Pinpoint the cell where the given text exists, returning its (x, y) midpoint coordinate. 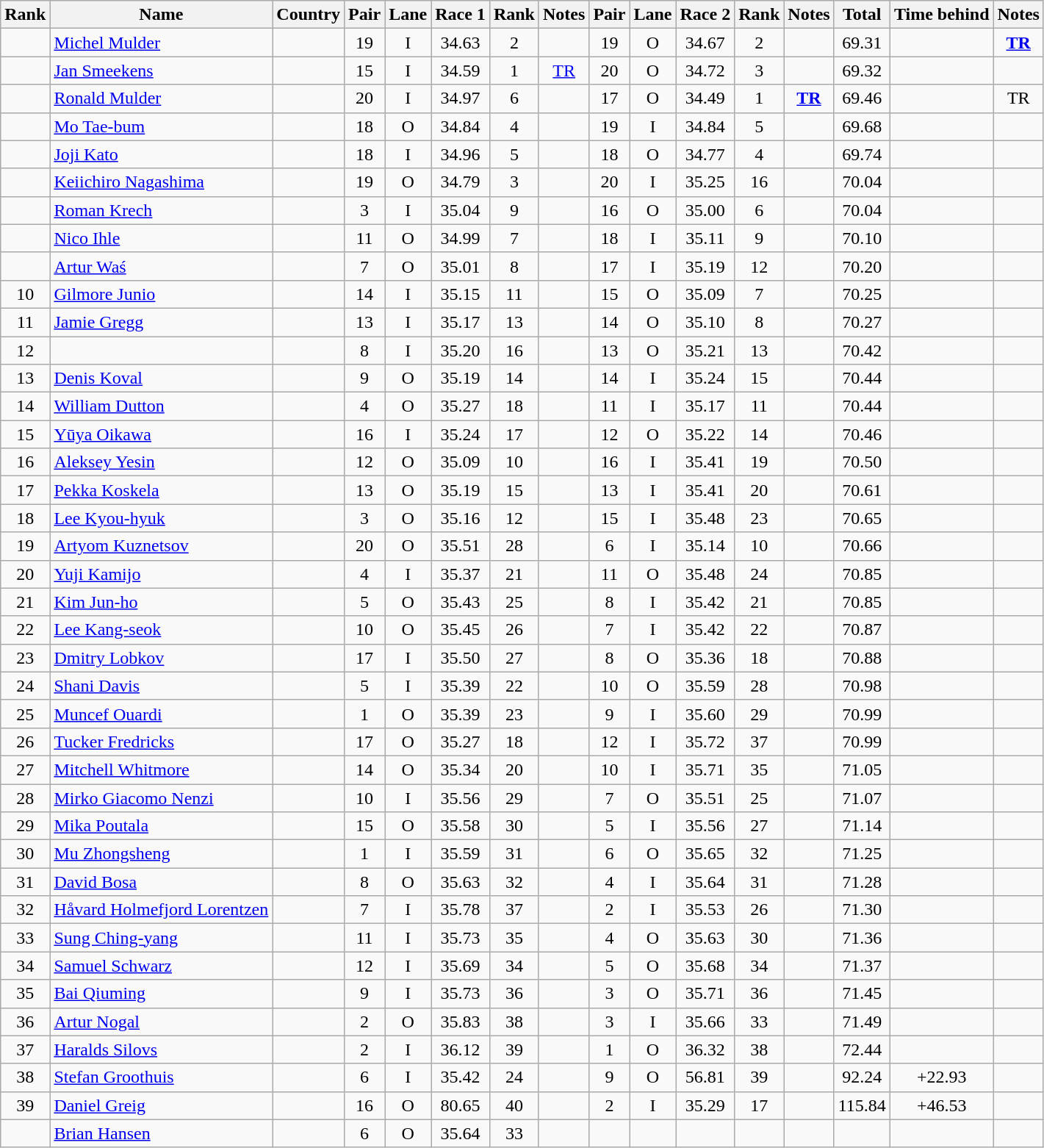
71.30 (862, 910)
35.15 (461, 294)
35.65 (705, 854)
Artur Nogal (162, 1022)
Joji Kato (162, 154)
Kim Jun-ho (162, 602)
Mo Tae-bum (162, 126)
35.37 (461, 574)
70.46 (862, 434)
35.14 (705, 546)
Lee Kang-seok (162, 630)
35.36 (705, 658)
80.65 (461, 1105)
Artur Waś (162, 266)
Mu Zhongsheng (162, 854)
William Dutton (162, 406)
34.59 (461, 71)
34.79 (461, 182)
Roman Krech (162, 210)
71.07 (862, 797)
35.22 (705, 434)
35.58 (461, 826)
70.25 (862, 294)
Gilmore Junio (162, 294)
Haralds Silovs (162, 1050)
Lee Kyou-hyuk (162, 518)
35.01 (461, 266)
70.66 (862, 546)
David Bosa (162, 882)
Jamie Gregg (162, 322)
34.67 (705, 43)
Mika Poutala (162, 826)
Mirko Giacomo Nenzi (162, 797)
35.11 (705, 238)
69.31 (862, 43)
34.77 (705, 154)
70.42 (862, 351)
+22.93 (942, 1077)
56.81 (705, 1077)
34.49 (705, 98)
34.99 (461, 238)
35.50 (461, 658)
35.45 (461, 630)
Håvard Holmefjord Lorentzen (162, 910)
70.61 (862, 490)
Sung Ching-yang (162, 938)
70.87 (862, 630)
34.63 (461, 43)
Ronald Mulder (162, 98)
36.12 (461, 1050)
70.27 (862, 322)
35.10 (705, 322)
Artyom Kuznetsov (162, 546)
35.78 (461, 910)
69.68 (862, 126)
Brian Hansen (162, 1133)
Jan Smeekens (162, 71)
70.88 (862, 658)
Yuji Kamijo (162, 574)
35.34 (461, 769)
Samuel Schwarz (162, 966)
69.74 (862, 154)
69.32 (862, 71)
71.37 (862, 966)
35.25 (705, 182)
35.69 (461, 966)
72.44 (862, 1050)
Shani Davis (162, 686)
34.72 (705, 71)
36.32 (705, 1050)
71.49 (862, 1022)
35.29 (705, 1105)
70.20 (862, 266)
69.46 (862, 98)
35.53 (705, 910)
Yūya Oikawa (162, 434)
35.16 (461, 518)
Mitchell Whitmore (162, 769)
Name (162, 15)
35.20 (461, 351)
35.04 (461, 210)
Dmitry Lobkov (162, 658)
35.60 (705, 714)
92.24 (862, 1077)
Tucker Fredricks (162, 742)
Stefan Groothuis (162, 1077)
Michel Mulder (162, 43)
35.21 (705, 351)
71.05 (862, 769)
35.72 (705, 742)
35.43 (461, 602)
35.83 (461, 1022)
Nico Ihle (162, 238)
Race 2 (705, 15)
34.96 (461, 154)
Daniel Greig (162, 1105)
Pekka Koskela (162, 490)
Muncef Ouardi (162, 714)
Keiichiro Nagashima (162, 182)
71.36 (862, 938)
35.68 (705, 966)
Country (309, 15)
35.66 (705, 1022)
Bai Qiuming (162, 994)
35.00 (705, 210)
71.25 (862, 854)
Time behind (942, 15)
34.97 (461, 98)
71.45 (862, 994)
70.50 (862, 462)
71.28 (862, 882)
71.14 (862, 826)
Race 1 (461, 15)
70.10 (862, 238)
+46.53 (942, 1105)
115.84 (862, 1105)
40 (514, 1105)
70.65 (862, 518)
Total (862, 15)
70.98 (862, 686)
Denis Koval (162, 379)
Aleksey Yesin (162, 462)
